Provide the (x, y) coordinate of the cell's center where the given text is located.  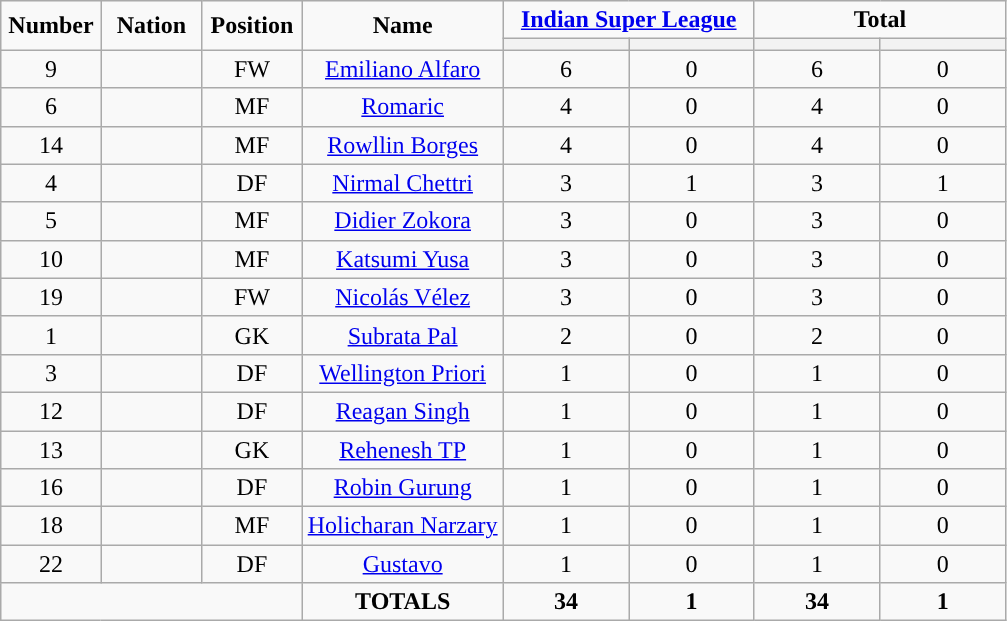
Subrata Pal (402, 335)
13 (51, 449)
Katsumi Yusa (402, 259)
Romaric (402, 107)
16 (51, 488)
22 (51, 564)
Rowllin Borges (402, 145)
Robin Gurung (402, 488)
Indian Super League (628, 20)
Rehenesh TP (402, 449)
Emiliano Alfaro (402, 69)
18 (51, 526)
Position (252, 26)
Holicharan Narzary (402, 526)
Reagan Singh (402, 411)
12 (51, 411)
19 (51, 297)
5 (51, 221)
9 (51, 69)
Wellington Priori (402, 373)
14 (51, 145)
Number (51, 26)
Nicolás Vélez (402, 297)
Nation (151, 26)
Gustavo (402, 564)
Didier Zokora (402, 221)
Name (402, 26)
Nirmal Chettri (402, 183)
Total (880, 20)
10 (51, 259)
TOTALS (402, 602)
